Detect which cell encompasses the target text, then output its (X, Y) center coordinate. 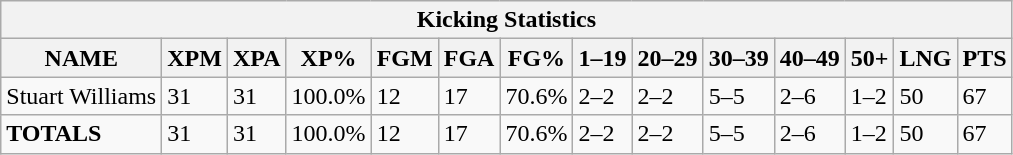
FGM (404, 58)
NAME (82, 58)
XPA (256, 58)
FG% (536, 58)
Stuart Williams (82, 96)
TOTALS (82, 134)
FGA (469, 58)
30–39 (738, 58)
40–49 (810, 58)
XP% (328, 58)
50+ (870, 58)
20–29 (668, 58)
Kicking Statistics (506, 20)
1–19 (602, 58)
PTS (984, 58)
LNG (926, 58)
XPM (195, 58)
